Provide the [X, Y] coordinate of the cell's center where the given text is located.  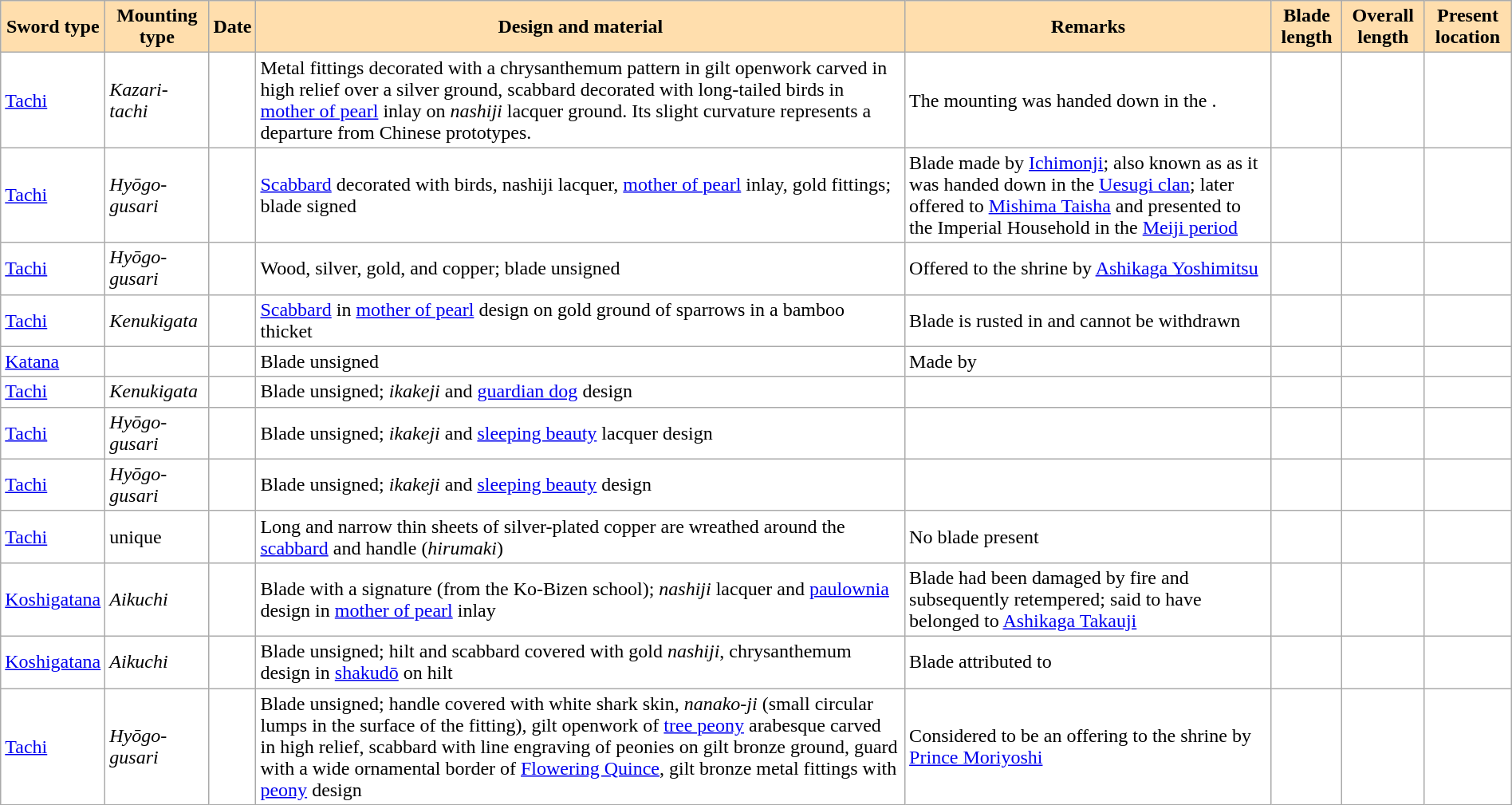
unique [157, 536]
Blade attributed to [1089, 662]
Blade with a signature (from the Ko-Bizen school); nashiji lacquer and paulownia design in mother of pearl inlay [581, 599]
Offered to the shrine by Ashikaga Yoshimitsu [1089, 268]
Blade unsigned [581, 361]
Present location [1468, 27]
Long and narrow thin sheets of silver-plated copper are wreathed around the scabbard and handle (hirumaki) [581, 536]
Blade had been damaged by fire and subsequently retempered; said to have belonged to Ashikaga Takauji [1089, 599]
Design and material [581, 27]
Blade unsigned; ikakeji and sleeping beauty lacquer design [581, 432]
Blade unsigned; hilt and scabbard covered with gold nashiji, chrysanthemum design in shakudō on hilt [581, 662]
Wood, silver, gold, and copper; blade unsigned [581, 268]
Date [233, 27]
No blade present [1089, 536]
Kazari-tachi [157, 101]
Overall length [1383, 27]
The mounting was handed down in the . [1089, 101]
Sword type [53, 27]
Blade length [1306, 27]
Blade unsigned; ikakeji and guardian dog design [581, 392]
Katana [53, 361]
Scabbard decorated with birds, nashiji lacquer, mother of pearl inlay, gold fittings; blade signed [581, 195]
Scabbard in mother of pearl design on gold ground of sparrows in a bamboo thicket [581, 321]
Considered to be an offering to the shrine by Prince Moriyoshi [1089, 746]
Made by [1089, 361]
Mounting type [157, 27]
Remarks [1089, 27]
Blade is rusted in and cannot be withdrawn [1089, 321]
Blade unsigned; ikakeji and sleeping beauty design [581, 485]
